Extract the [x, y] coordinate from the center of the cell holding the provided text.  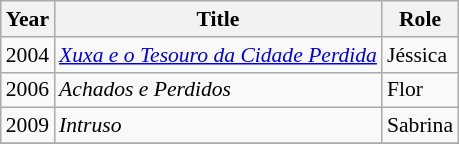
Year [28, 19]
Flor [420, 90]
2004 [28, 55]
Role [420, 19]
Xuxa e o Tesouro da Cidade Perdida [218, 55]
2009 [28, 126]
Achados e Perdidos [218, 90]
2006 [28, 90]
Intruso [218, 126]
Sabrina [420, 126]
Jéssica [420, 55]
Title [218, 19]
